Return (x, y) of the center of cell containing provided text 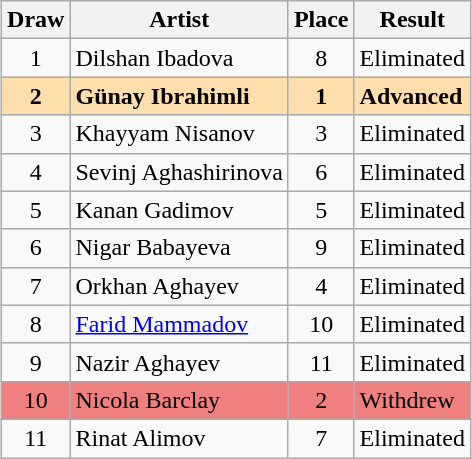
Kanan Gadimov (179, 210)
Draw (36, 20)
Nazir Aghayev (179, 362)
Farid Mammadov (179, 324)
Nigar Babayeva (179, 248)
Günay Ibrahimli (179, 96)
Dilshan Ibadova (179, 58)
Place (321, 20)
Sevinj Aghashirinova (179, 172)
Nicola Barclay (179, 400)
Result (412, 20)
Orkhan Aghayev (179, 286)
Khayyam Nisanov (179, 134)
Rinat Alimov (179, 438)
Advanced (412, 96)
Withdrew (412, 400)
Artist (179, 20)
